Pinpoint the cell where the given text exists, returning its [X, Y] midpoint coordinate. 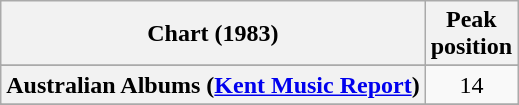
Australian Albums (Kent Music Report) [213, 85]
Peakposition [471, 34]
14 [471, 85]
Chart (1983) [213, 34]
